Return (x, y) of the center of cell containing provided text 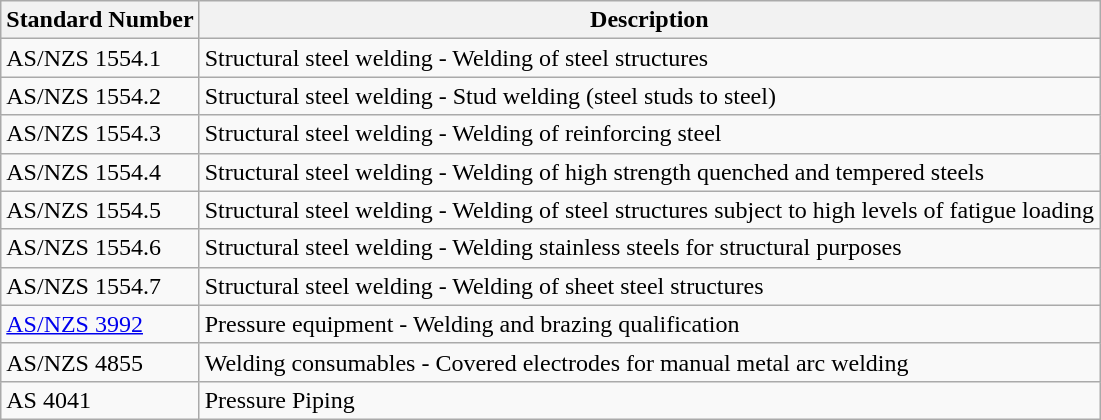
Structural steel welding - Welding stainless steels for structural purposes (649, 248)
AS/NZS 4855 (100, 362)
Structural steel welding - Welding of reinforcing steel (649, 134)
Structural steel welding - Welding of high strength quenched and tempered steels (649, 172)
AS 4041 (100, 400)
AS/NZS 1554.3 (100, 134)
Structural steel welding - Welding of steel structures (649, 58)
Description (649, 20)
Structural steel welding - Welding of steel structures subject to high levels of fatigue loading (649, 210)
AS/NZS 1554.1 (100, 58)
AS/NZS 1554.6 (100, 248)
Pressure Piping (649, 400)
Standard Number (100, 20)
Pressure equipment - Welding and brazing qualification (649, 324)
AS/NZS 3992 (100, 324)
Structural steel welding - Stud welding (steel studs to steel) (649, 96)
AS/NZS 1554.7 (100, 286)
AS/NZS 1554.5 (100, 210)
AS/NZS 1554.2 (100, 96)
Welding consumables - Covered electrodes for manual metal arc welding (649, 362)
Structural steel welding - Welding of sheet steel structures (649, 286)
AS/NZS 1554.4 (100, 172)
